Output the (X, Y) coordinate of the center of the cell containing the given text.  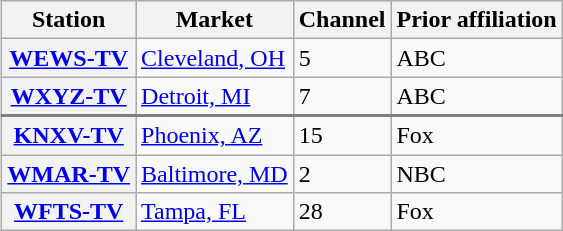
WXYZ-TV (69, 96)
WEWS-TV (69, 58)
Baltimore, MD (215, 173)
WMAR-TV (69, 173)
Detroit, MI (215, 96)
Prior affiliation (476, 20)
WFTS-TV (69, 212)
28 (342, 212)
KNXV-TV (69, 136)
Phoenix, AZ (215, 136)
Cleveland, OH (215, 58)
2 (342, 173)
Channel (342, 20)
7 (342, 96)
Market (215, 20)
NBC (476, 173)
5 (342, 58)
Tampa, FL (215, 212)
Station (69, 20)
15 (342, 136)
